Return the (X, Y) coordinate for the center point of the cell that contains the specified text.  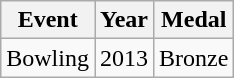
Medal (194, 20)
2013 (124, 58)
Event (48, 20)
Year (124, 20)
Bowling (48, 58)
Bronze (194, 58)
